Search for the cell housing the specified text and yield its (X, Y) center coordinate. 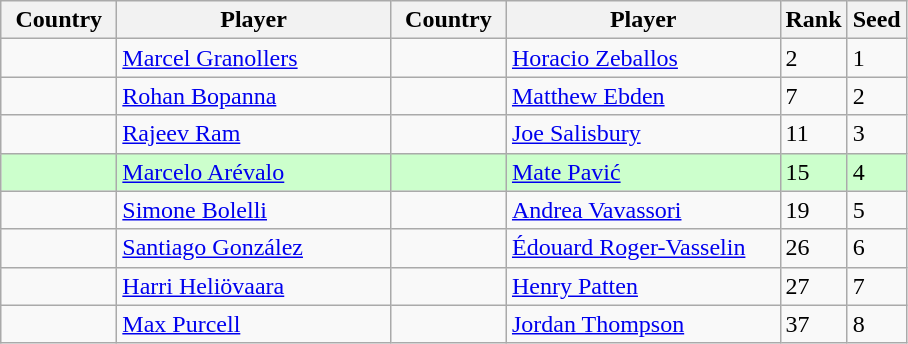
Mate Pavić (643, 172)
37 (814, 324)
Joe Salisbury (643, 134)
Henry Patten (643, 286)
Andrea Vavassori (643, 210)
Jordan Thompson (643, 324)
Seed (876, 20)
Rajeev Ram (254, 134)
5 (876, 210)
Édouard Roger-Vasselin (643, 248)
Matthew Ebden (643, 96)
26 (814, 248)
Marcelo Arévalo (254, 172)
11 (814, 134)
Horacio Zeballos (643, 58)
Harri Heliövaara (254, 286)
6 (876, 248)
Marcel Granollers (254, 58)
15 (814, 172)
Rank (814, 20)
Simone Bolelli (254, 210)
8 (876, 324)
Santiago González (254, 248)
1 (876, 58)
19 (814, 210)
4 (876, 172)
Max Purcell (254, 324)
27 (814, 286)
3 (876, 134)
Rohan Bopanna (254, 96)
